Detect which cell encompasses the target text, then output its [X, Y] center coordinate. 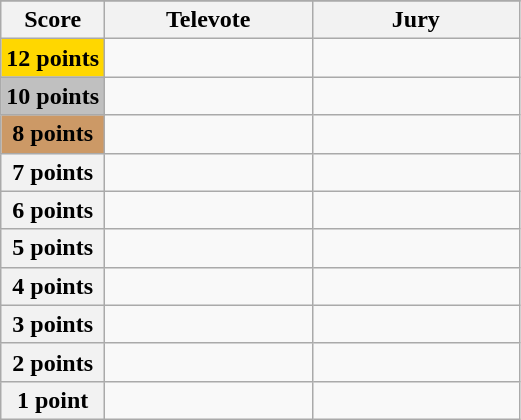
12 points [53, 58]
7 points [53, 172]
Televote [209, 20]
2 points [53, 362]
8 points [53, 134]
4 points [53, 286]
1 point [53, 400]
10 points [53, 96]
Jury [416, 20]
6 points [53, 210]
5 points [53, 248]
Score [53, 20]
3 points [53, 324]
